Identify which cell holds the provided text, then report its (x, y) central coordinate. 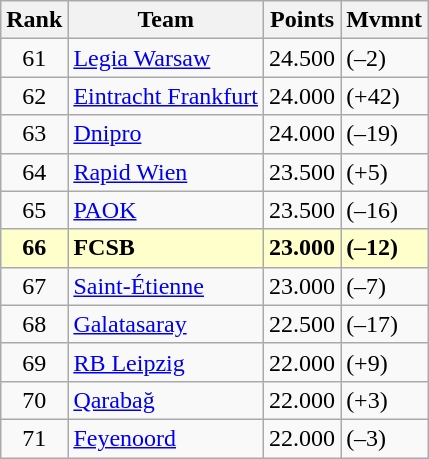
Galatasaray (166, 324)
Rank (34, 20)
PAOK (166, 210)
(+42) (384, 96)
24.500 (302, 58)
66 (34, 248)
Legia Warsaw (166, 58)
Dnipro (166, 134)
(+3) (384, 400)
Qarabağ (166, 400)
(–7) (384, 286)
(–19) (384, 134)
(–17) (384, 324)
68 (34, 324)
(–12) (384, 248)
69 (34, 362)
(+5) (384, 172)
(–3) (384, 438)
(+9) (384, 362)
63 (34, 134)
Eintracht Frankfurt (166, 96)
Feyenoord (166, 438)
RB Leipzig (166, 362)
Team (166, 20)
61 (34, 58)
22.500 (302, 324)
(–16) (384, 210)
(–2) (384, 58)
67 (34, 286)
Saint-Étienne (166, 286)
64 (34, 172)
Rapid Wien (166, 172)
62 (34, 96)
Points (302, 20)
Mvmnt (384, 20)
70 (34, 400)
65 (34, 210)
71 (34, 438)
FCSB (166, 248)
